Extract the [x, y] coordinate from the center of the cell holding the provided text.  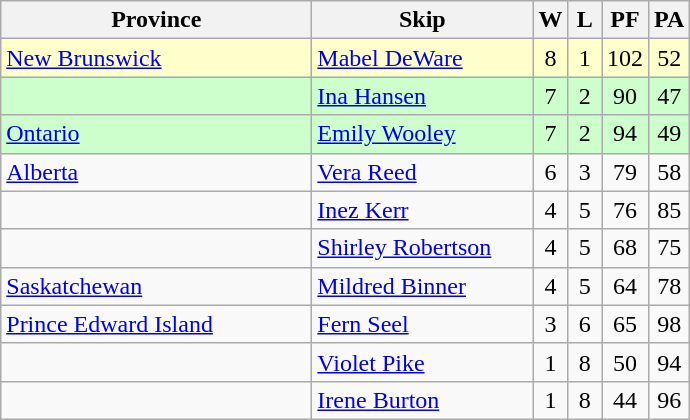
98 [670, 324]
79 [626, 172]
90 [626, 96]
Shirley Robertson [422, 248]
Province [156, 20]
L [585, 20]
Prince Edward Island [156, 324]
W [550, 20]
85 [670, 210]
50 [626, 362]
58 [670, 172]
44 [626, 400]
Fern Seel [422, 324]
49 [670, 134]
Skip [422, 20]
Saskatchewan [156, 286]
76 [626, 210]
PA [670, 20]
Inez Kerr [422, 210]
Ina Hansen [422, 96]
47 [670, 96]
Mabel DeWare [422, 58]
78 [670, 286]
New Brunswick [156, 58]
75 [670, 248]
Emily Wooley [422, 134]
102 [626, 58]
Alberta [156, 172]
65 [626, 324]
Violet Pike [422, 362]
68 [626, 248]
Vera Reed [422, 172]
52 [670, 58]
96 [670, 400]
Irene Burton [422, 400]
64 [626, 286]
PF [626, 20]
Ontario [156, 134]
Mildred Binner [422, 286]
